Scan for the cell matching the given text and deliver its [x, y] coordinate at center. 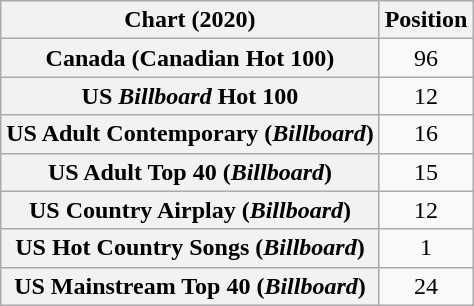
US Adult Top 40 (Billboard) [190, 172]
15 [426, 172]
96 [426, 58]
1 [426, 248]
16 [426, 134]
US Hot Country Songs (Billboard) [190, 248]
24 [426, 286]
US Mainstream Top 40 (Billboard) [190, 286]
US Billboard Hot 100 [190, 96]
US Adult Contemporary (Billboard) [190, 134]
US Country Airplay (Billboard) [190, 210]
Position [426, 20]
Canada (Canadian Hot 100) [190, 58]
Chart (2020) [190, 20]
